Scan for the cell matching the given text and deliver its (X, Y) coordinate at center. 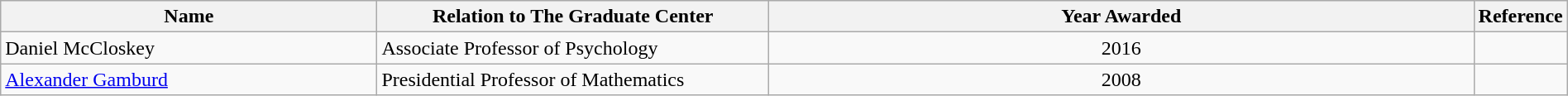
Presidential Professor of Mathematics (573, 79)
Reference (1520, 17)
Associate Professor of Psychology (573, 48)
Name (189, 17)
2008 (1121, 79)
Year Awarded (1121, 17)
Alexander Gamburd (189, 79)
2016 (1121, 48)
Relation to The Graduate Center (573, 17)
Daniel McCloskey (189, 48)
